Provide the (x, y) coordinate of the cell's center where the given text is located.  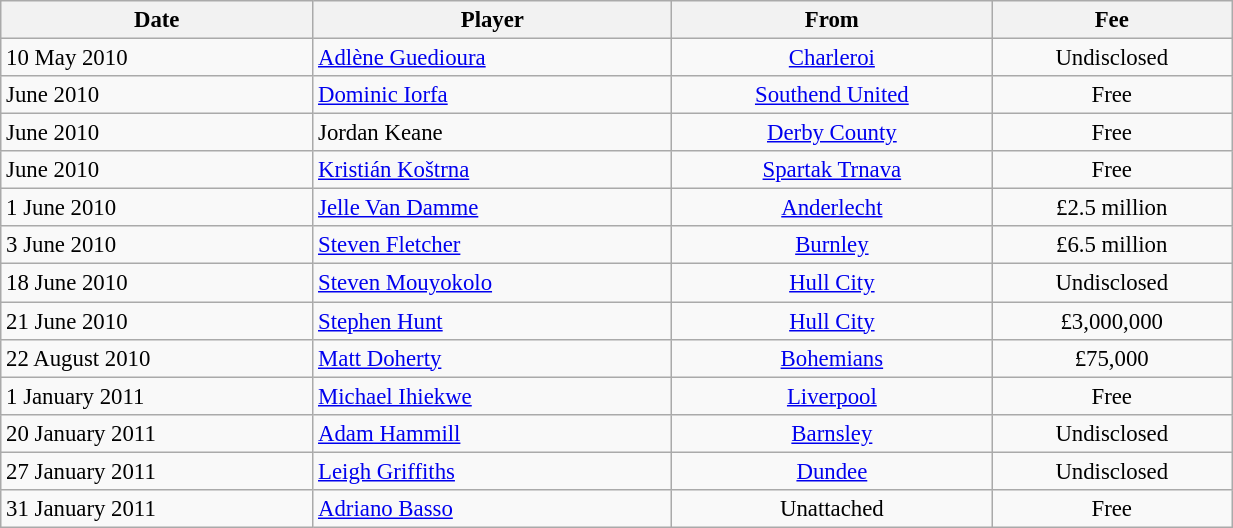
27 January 2011 (157, 471)
Steven Mouyokolo (492, 283)
Spartak Trnava (832, 170)
Steven Fletcher (492, 245)
Charleroi (832, 58)
3 June 2010 (157, 245)
Adlène Guedioura (492, 58)
From (832, 20)
22 August 2010 (157, 358)
Jelle Van Damme (492, 208)
£75,000 (1112, 358)
1 June 2010 (157, 208)
Dominic Iorfa (492, 95)
Michael Ihiekwe (492, 396)
£6.5 million (1112, 245)
Player (492, 20)
Barnsley (832, 433)
Matt Doherty (492, 358)
1 January 2011 (157, 396)
31 January 2011 (157, 509)
Bohemians (832, 358)
Burnley (832, 245)
Southend United (832, 95)
Unattached (832, 509)
Anderlecht (832, 208)
Date (157, 20)
Adam Hammill (492, 433)
£2.5 million (1112, 208)
Liverpool (832, 396)
Derby County (832, 133)
20 January 2011 (157, 433)
Fee (1112, 20)
10 May 2010 (157, 58)
Stephen Hunt (492, 321)
Adriano Basso (492, 509)
Dundee (832, 471)
Jordan Keane (492, 133)
£3,000,000 (1112, 321)
18 June 2010 (157, 283)
Kristián Koštrna (492, 170)
21 June 2010 (157, 321)
Leigh Griffiths (492, 471)
